From the cell containing the given text, extract its center point as (X, Y) coordinate. 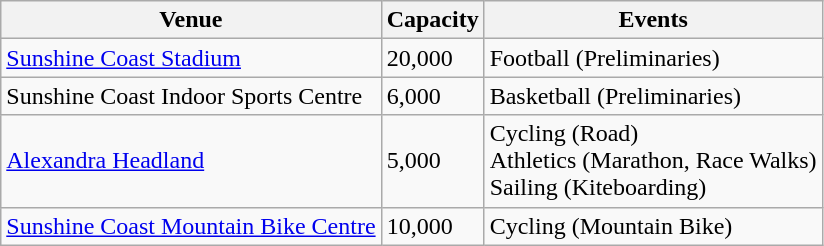
Events (653, 20)
Basketball (Preliminaries) (653, 96)
Venue (191, 20)
Cycling (Mountain Bike) (653, 226)
Sunshine Coast Mountain Bike Centre (191, 226)
Capacity (432, 20)
6,000 (432, 96)
Cycling (Road)Athletics (Marathon, Race Walks)Sailing (Kiteboarding) (653, 161)
5,000 (432, 161)
20,000 (432, 58)
Football (Preliminaries) (653, 58)
Sunshine Coast Indoor Sports Centre (191, 96)
Sunshine Coast Stadium (191, 58)
Alexandra Headland (191, 161)
10,000 (432, 226)
